From the cell containing the given text, extract its center point as [x, y] coordinate. 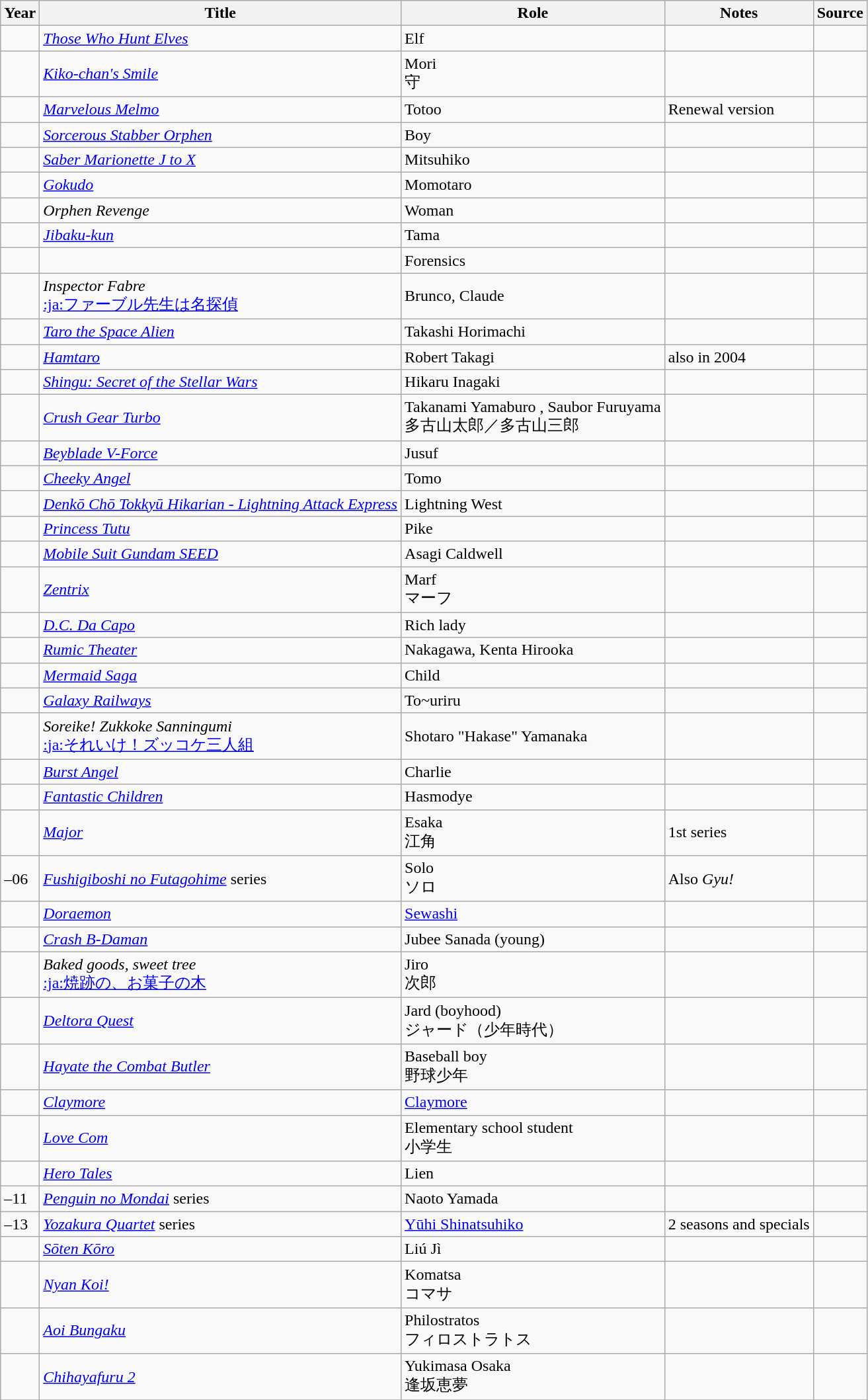
Baked goods, sweet tree:ja:焼跡の、お菓子の木 [221, 975]
–06 [20, 879]
Princess Tutu [221, 528]
Nyan Koi! [221, 1285]
Crash B-Daman [221, 939]
Also Gyu! [739, 879]
Marvelous Melmo [221, 109]
Role [533, 13]
Brunco, Claude [533, 296]
Lightning West [533, 503]
Kiko-chan's Smile [221, 74]
Year [20, 13]
Title [221, 13]
Yūhi Shinatsuhiko [533, 1224]
Major [221, 833]
Deltora Quest [221, 1021]
Mobile Suit Gundam SEED [221, 554]
Liú Jì [533, 1249]
Yukimasa Osaka逢坂恵夢 [533, 1377]
Galaxy Railways [221, 700]
–13 [20, 1224]
Tomo [533, 478]
Source [840, 13]
Boy [533, 134]
Doraemon [221, 914]
Inspector Fabre:ja:ファーブル先生は名探偵 [221, 296]
Lien [533, 1174]
Fantastic Children [221, 797]
Beyblade V-Force [221, 453]
Nakagawa, Kenta Hirooka [533, 650]
Sōten Kōro [221, 1249]
Takanami Yamaburo , Saubor Furuyama多古山太郎／多古山三郎 [533, 418]
Hayate the Combat Butler [221, 1067]
Robert Takagi [533, 356]
Tama [533, 235]
Esaka江角 [533, 833]
Mermaid Saga [221, 675]
Charlie [533, 772]
2 seasons and specials [739, 1224]
Saber Marionette J to X [221, 160]
Totoo [533, 109]
Fushigiboshi no Futagohime series [221, 879]
Jubee Sanada (young) [533, 939]
Philostratosフィロストラトス [533, 1331]
–11 [20, 1199]
Asagi Caldwell [533, 554]
Hikaru Inagaki [533, 382]
Naoto Yamada [533, 1199]
To~uriru [533, 700]
1st series [739, 833]
Taro the Space Alien [221, 331]
Elementary school student小学生 [533, 1138]
Orphen Revenge [221, 210]
Rich lady [533, 625]
Cheeky Angel [221, 478]
Komatsaコマサ [533, 1285]
Forensics [533, 261]
Shingu: Secret of the Stellar Wars [221, 382]
Soreike! Zukkoke Sanningumi:ja:それいけ！ズッコケ三人組 [221, 736]
Marfマーフ [533, 589]
Mori守 [533, 74]
Those Who Hunt Elves [221, 38]
Penguin no Mondai series [221, 1199]
Jusuf [533, 453]
Hero Tales [221, 1174]
Crush Gear Turbo [221, 418]
Shotaro "Hakase" Yamanaka [533, 736]
Baseball boy野球少年 [533, 1067]
Mitsuhiko [533, 160]
Jibaku-kun [221, 235]
D.C. Da Capo [221, 625]
Gokudo [221, 185]
Aoi Bungaku [221, 1331]
Jiro次郎 [533, 975]
Zentrix [221, 589]
Denkō Chō Tokkyū Hikarian - Lightning Attack Express [221, 503]
Elf [533, 38]
Woman [533, 210]
Rumic Theater [221, 650]
Chihayafuru 2 [221, 1377]
Pike [533, 528]
Burst Angel [221, 772]
Child [533, 675]
Jard (boyhood)ジャード（少年時代） [533, 1021]
Soloソロ [533, 879]
Love Com [221, 1138]
Renewal version [739, 109]
Momotaro [533, 185]
Sorcerous Stabber Orphen [221, 134]
Sewashi [533, 914]
Hasmodye [533, 797]
Takashi Horimachi [533, 331]
Yozakura Quartet series [221, 1224]
also in 2004 [739, 356]
Notes [739, 13]
Hamtaro [221, 356]
